For the text-containing cell, return its midpoint in [X, Y] coordinate format. 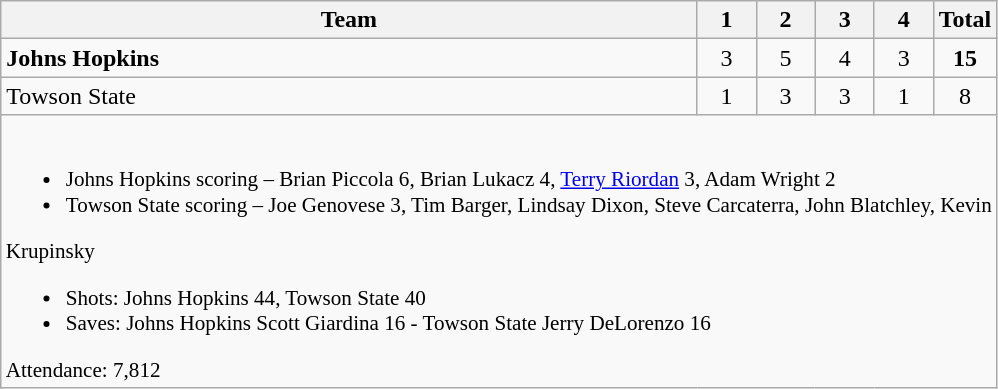
2 [786, 20]
Johns Hopkins [349, 58]
15 [965, 58]
Towson State [349, 96]
Team [349, 20]
8 [965, 96]
Total [965, 20]
5 [786, 58]
